Identify which cell holds the provided text, then report its [x, y] central coordinate. 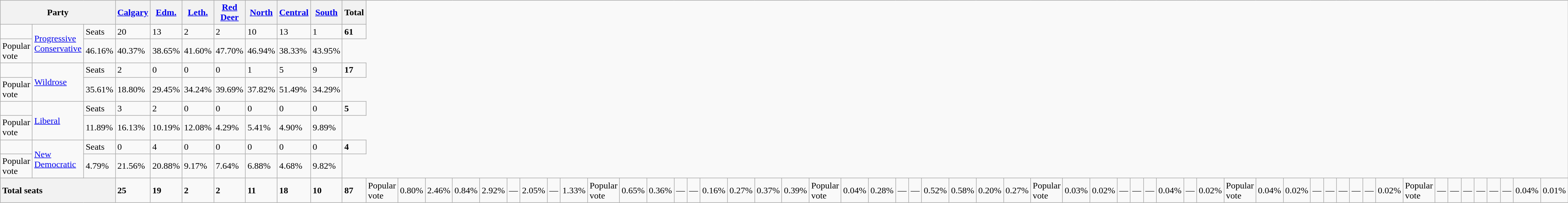
34.24% [198, 89]
Edm. [166, 13]
4.79% [99, 166]
0.39% [796, 190]
21.56% [133, 166]
9 [327, 70]
South [327, 13]
4.29% [230, 127]
16.13% [133, 127]
46.94% [261, 51]
0.16% [714, 190]
2.92% [493, 190]
0.58% [963, 190]
Calgary [133, 13]
Leth. [198, 13]
Central [294, 13]
51.49% [294, 89]
0.28% [882, 190]
17 [354, 70]
43.95% [327, 51]
41.60% [198, 51]
New Democratic [58, 159]
39.69% [230, 89]
Wildrose [58, 82]
11.89% [99, 127]
18 [294, 190]
5.41% [261, 127]
0.65% [633, 190]
20.88% [166, 166]
37.82% [261, 89]
0.01% [1554, 190]
Red Deer [230, 13]
35.61% [99, 89]
1.33% [574, 190]
38.33% [294, 51]
4.90% [294, 127]
0.52% [935, 190]
34.29% [327, 89]
9.82% [327, 166]
9.89% [327, 127]
North [261, 13]
61 [354, 32]
0.80% [412, 190]
0.36% [660, 190]
4.68% [294, 166]
9.17% [198, 166]
Progressive Conservative [58, 44]
2.05% [534, 190]
0.20% [990, 190]
25 [133, 190]
Total [354, 13]
2.46% [439, 190]
38.65% [166, 51]
47.70% [230, 51]
Party [58, 13]
Total seats [58, 190]
18.80% [133, 89]
87 [354, 190]
19 [166, 190]
3 [133, 108]
11 [261, 190]
10.19% [166, 127]
29.45% [166, 89]
0.37% [768, 190]
7.64% [230, 166]
46.16% [99, 51]
40.37% [133, 51]
0.84% [466, 190]
Liberal [58, 121]
20 [133, 32]
12.08% [198, 127]
0.03% [1076, 190]
6.88% [261, 166]
